For the text-containing cell, return its midpoint in [x, y] coordinate format. 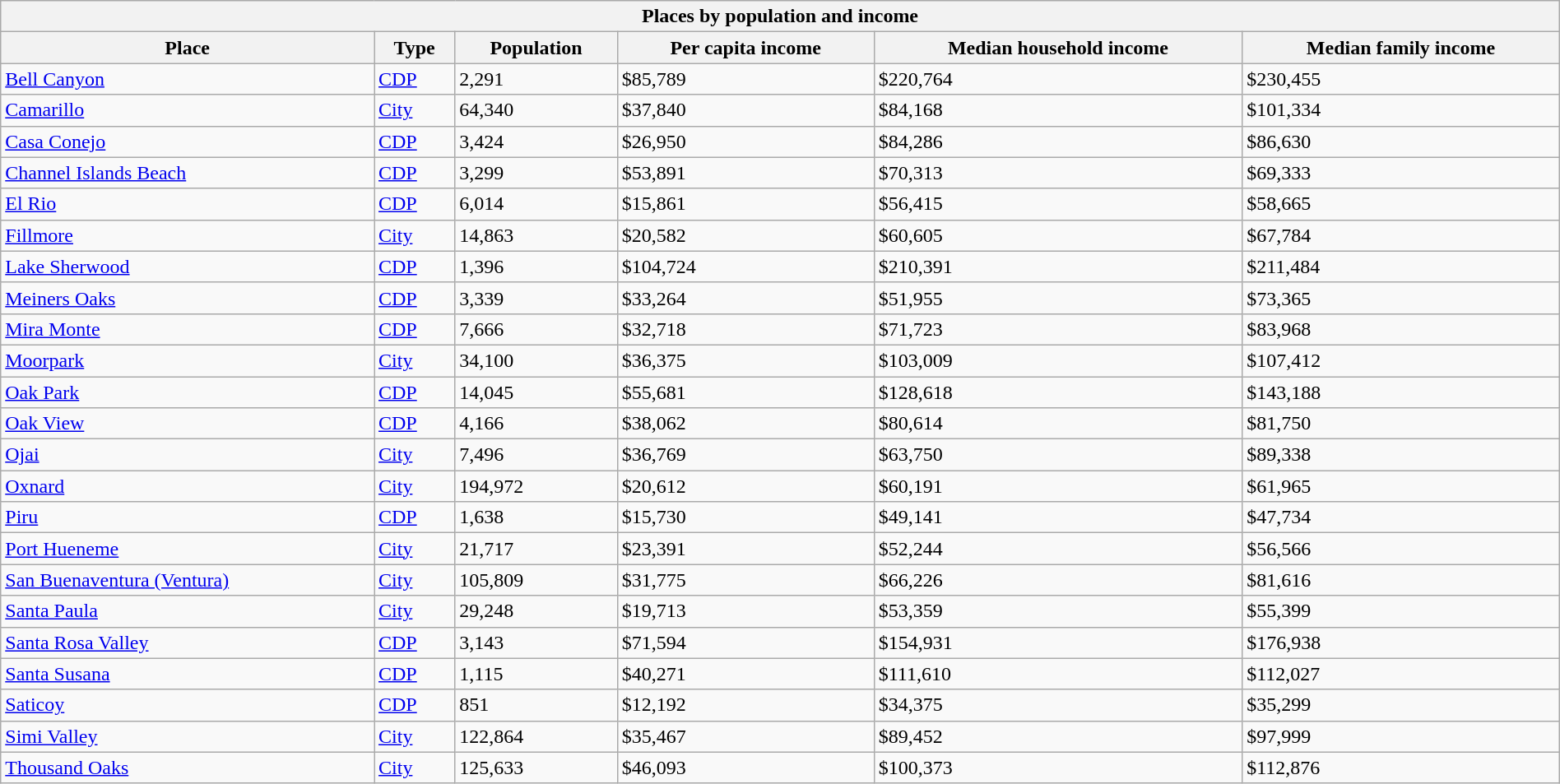
2,291 [536, 79]
$86,630 [1401, 141]
Bell Canyon [188, 79]
Casa Conejo [188, 141]
Simi Valley [188, 736]
7,666 [536, 329]
64,340 [536, 110]
$53,359 [1058, 611]
125,633 [536, 768]
$20,612 [745, 486]
$104,724 [745, 267]
$101,334 [1401, 110]
Thousand Oaks [188, 768]
$71,723 [1058, 329]
$63,750 [1058, 455]
$60,191 [1058, 486]
$23,391 [745, 549]
$56,415 [1058, 204]
$58,665 [1401, 204]
$36,769 [745, 455]
Port Hueneme [188, 549]
Per capita income [745, 48]
$61,965 [1401, 486]
$15,730 [745, 517]
$20,582 [745, 235]
$46,093 [745, 768]
$49,141 [1058, 517]
$66,226 [1058, 580]
$97,999 [1401, 736]
Meiners Oaks [188, 298]
$26,950 [745, 141]
$103,009 [1058, 360]
Median household income [1058, 48]
122,864 [536, 736]
$84,168 [1058, 110]
21,717 [536, 549]
$47,734 [1401, 517]
Camarillo [188, 110]
Lake Sherwood [188, 267]
$56,566 [1401, 549]
$85,789 [745, 79]
$33,264 [745, 298]
7,496 [536, 455]
Santa Susana [188, 674]
$55,681 [745, 392]
$89,452 [1058, 736]
$230,455 [1401, 79]
4,166 [536, 424]
Fillmore [188, 235]
$31,775 [745, 580]
$176,938 [1401, 643]
Ojai [188, 455]
Population [536, 48]
$70,313 [1058, 173]
$38,062 [745, 424]
$210,391 [1058, 267]
3,424 [536, 141]
105,809 [536, 580]
194,972 [536, 486]
$40,271 [745, 674]
$52,244 [1058, 549]
$143,188 [1401, 392]
Median family income [1401, 48]
$69,333 [1401, 173]
Oak View [188, 424]
$154,931 [1058, 643]
San Buenaventura (Ventura) [188, 580]
1,115 [536, 674]
$51,955 [1058, 298]
Mira Monte [188, 329]
$89,338 [1401, 455]
3,339 [536, 298]
3,299 [536, 173]
1,396 [536, 267]
$60,605 [1058, 235]
$84,286 [1058, 141]
$55,399 [1401, 611]
$71,594 [745, 643]
$37,840 [745, 110]
14,045 [536, 392]
$100,373 [1058, 768]
$107,412 [1401, 360]
$128,618 [1058, 392]
$36,375 [745, 360]
$15,861 [745, 204]
$35,299 [1401, 705]
$211,484 [1401, 267]
$19,713 [745, 611]
$111,610 [1058, 674]
Type [414, 48]
$112,027 [1401, 674]
29,248 [536, 611]
$73,365 [1401, 298]
El Rio [188, 204]
Place [188, 48]
Saticoy [188, 705]
14,863 [536, 235]
34,100 [536, 360]
6,014 [536, 204]
Oak Park [188, 392]
Places by population and income [780, 16]
$53,891 [745, 173]
$67,784 [1401, 235]
$81,750 [1401, 424]
$35,467 [745, 736]
$12,192 [745, 705]
851 [536, 705]
$34,375 [1058, 705]
Oxnard [188, 486]
$83,968 [1401, 329]
Moorpark [188, 360]
3,143 [536, 643]
Channel Islands Beach [188, 173]
Piru [188, 517]
Santa Rosa Valley [188, 643]
$32,718 [745, 329]
$220,764 [1058, 79]
$80,614 [1058, 424]
1,638 [536, 517]
$81,616 [1401, 580]
$112,876 [1401, 768]
Santa Paula [188, 611]
